Identify which cell holds the provided text, then report its (X, Y) central coordinate. 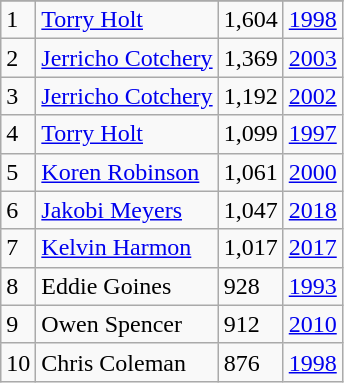
6 (18, 210)
1,061 (250, 172)
1993 (312, 286)
Jakobi Meyers (127, 210)
2003 (312, 58)
8 (18, 286)
4 (18, 134)
2000 (312, 172)
Kelvin Harmon (127, 248)
10 (18, 362)
5 (18, 172)
2 (18, 58)
1 (18, 20)
2018 (312, 210)
1,604 (250, 20)
Eddie Goines (127, 286)
2002 (312, 96)
1,099 (250, 134)
1,017 (250, 248)
876 (250, 362)
Chris Coleman (127, 362)
7 (18, 248)
Koren Robinson (127, 172)
1,047 (250, 210)
1997 (312, 134)
912 (250, 324)
928 (250, 286)
1,192 (250, 96)
Owen Spencer (127, 324)
1,369 (250, 58)
3 (18, 96)
9 (18, 324)
2010 (312, 324)
2017 (312, 248)
